Search for the cell housing the specified text and yield its [X, Y] center coordinate. 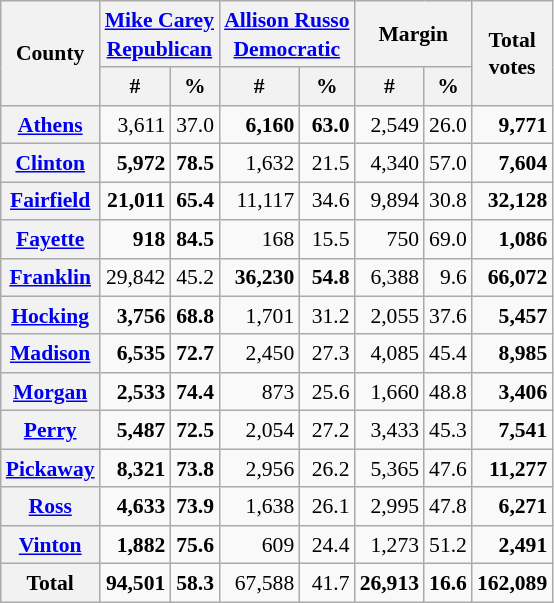
1,273 [390, 545]
9.6 [448, 277]
2,995 [390, 507]
1,086 [512, 239]
2,054 [259, 430]
5,365 [390, 468]
32,128 [512, 201]
47.6 [448, 468]
63.0 [326, 125]
37.0 [194, 125]
8,985 [512, 354]
74.4 [194, 392]
37.6 [448, 316]
6,388 [390, 277]
75.6 [194, 545]
Totalvotes [512, 53]
26.2 [326, 468]
34.6 [326, 201]
27.2 [326, 430]
9,771 [512, 125]
25.6 [326, 392]
16.6 [448, 583]
6,160 [259, 125]
Morgan [50, 392]
45.2 [194, 277]
57.0 [448, 163]
3,433 [390, 430]
69.0 [448, 239]
1,638 [259, 507]
168 [259, 239]
8,321 [136, 468]
750 [390, 239]
72.5 [194, 430]
3,611 [136, 125]
26.0 [448, 125]
66,072 [512, 277]
47.8 [448, 507]
45.3 [448, 430]
918 [136, 239]
County [50, 53]
Clinton [50, 163]
1,632 [259, 163]
Franklin [50, 277]
6,271 [512, 507]
58.3 [194, 583]
Hocking [50, 316]
4,340 [390, 163]
65.4 [194, 201]
7,604 [512, 163]
Perry [50, 430]
Total [50, 583]
11,117 [259, 201]
72.7 [194, 354]
1,660 [390, 392]
5,457 [512, 316]
Pickaway [50, 468]
73.9 [194, 507]
5,487 [136, 430]
6,535 [136, 354]
4,633 [136, 507]
1,701 [259, 316]
30.8 [448, 201]
41.7 [326, 583]
5,972 [136, 163]
27.3 [326, 354]
2,450 [259, 354]
26,913 [390, 583]
31.2 [326, 316]
3,756 [136, 316]
94,501 [136, 583]
68.8 [194, 316]
45.4 [448, 354]
Fayette [50, 239]
2,491 [512, 545]
2,549 [390, 125]
Athens [50, 125]
162,089 [512, 583]
26.1 [326, 507]
9,894 [390, 201]
1,882 [136, 545]
Mike CareyRepublican [160, 34]
2,533 [136, 392]
7,541 [512, 430]
24.4 [326, 545]
3,406 [512, 392]
54.8 [326, 277]
Madison [50, 354]
2,956 [259, 468]
4,085 [390, 354]
Margin [414, 34]
2,055 [390, 316]
11,277 [512, 468]
29,842 [136, 277]
21,011 [136, 201]
Ross [50, 507]
84.5 [194, 239]
67,588 [259, 583]
Vinton [50, 545]
15.5 [326, 239]
Fairfield [50, 201]
609 [259, 545]
21.5 [326, 163]
873 [259, 392]
48.8 [448, 392]
51.2 [448, 545]
Allison RussoDemocratic [286, 34]
36,230 [259, 277]
73.8 [194, 468]
78.5 [194, 163]
